Output the [X, Y] coordinate of the center of the cell containing the given text.  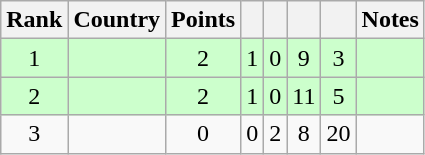
Notes [390, 20]
20 [338, 134]
Country [117, 20]
11 [304, 96]
8 [304, 134]
5 [338, 96]
Points [204, 20]
9 [304, 58]
Rank [34, 20]
